Detect which cell encompasses the target text, then output its (x, y) center coordinate. 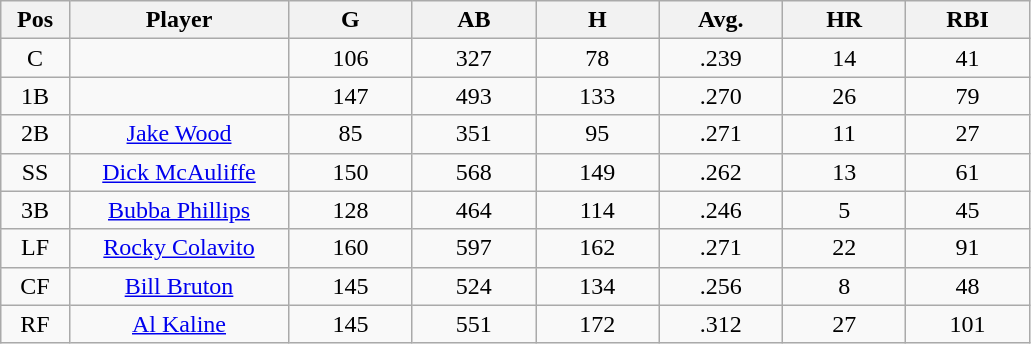
14 (844, 58)
464 (474, 210)
149 (598, 172)
78 (598, 58)
128 (350, 210)
48 (968, 286)
C (36, 58)
AB (474, 20)
RBI (968, 20)
133 (598, 96)
CF (36, 286)
.312 (720, 324)
LF (36, 248)
147 (350, 96)
Bubba Phillips (178, 210)
101 (968, 324)
22 (844, 248)
SS (36, 172)
1B (36, 96)
11 (844, 134)
493 (474, 96)
.239 (720, 58)
2B (36, 134)
Bill Bruton (178, 286)
Dick McAuliffe (178, 172)
Avg. (720, 20)
162 (598, 248)
106 (350, 58)
160 (350, 248)
Pos (36, 20)
79 (968, 96)
150 (350, 172)
551 (474, 324)
HR (844, 20)
95 (598, 134)
61 (968, 172)
114 (598, 210)
524 (474, 286)
.246 (720, 210)
.270 (720, 96)
H (598, 20)
597 (474, 248)
351 (474, 134)
Jake Wood (178, 134)
G (350, 20)
5 (844, 210)
.256 (720, 286)
172 (598, 324)
13 (844, 172)
Al Kaline (178, 324)
91 (968, 248)
41 (968, 58)
Player (178, 20)
RF (36, 324)
Rocky Colavito (178, 248)
134 (598, 286)
8 (844, 286)
.262 (720, 172)
327 (474, 58)
45 (968, 210)
568 (474, 172)
85 (350, 134)
26 (844, 96)
3B (36, 210)
